Capture the cell that displays the provided text and extract its [X, Y] central coordinate. 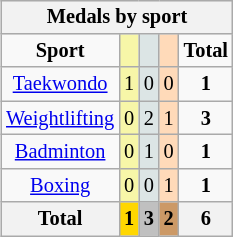
6 [206, 219]
Badminton [60, 152]
Sport [60, 51]
Weightlifting [60, 118]
Medals by sport [117, 17]
Boxing [60, 185]
Taekwondo [60, 84]
